For the text-containing cell, return its midpoint in (X, Y) coordinate format. 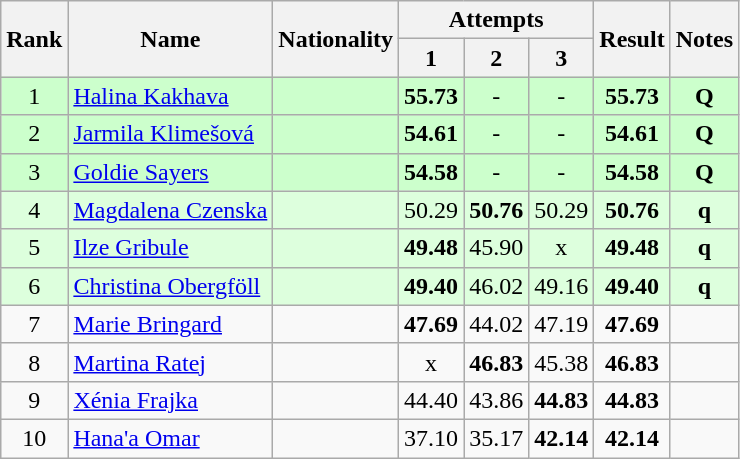
Nationality (336, 39)
47.19 (562, 324)
44.40 (432, 400)
10 (34, 438)
Notes (704, 39)
Result (632, 39)
8 (34, 362)
Goldie Sayers (170, 172)
9 (34, 400)
Ilze Gribule (170, 248)
43.86 (496, 400)
Jarmila Klimešová (170, 134)
37.10 (432, 438)
6 (34, 286)
Christina Obergföll (170, 286)
44.02 (496, 324)
7 (34, 324)
Martina Ratej (170, 362)
49.16 (562, 286)
Marie Bringard (170, 324)
5 (34, 248)
Hana'a Omar (170, 438)
35.17 (496, 438)
45.90 (496, 248)
Xénia Frajka (170, 400)
Rank (34, 39)
Halina Kakhava (170, 96)
46.02 (496, 286)
45.38 (562, 362)
Attempts (496, 20)
Magdalena Czenska (170, 210)
Name (170, 39)
4 (34, 210)
